Return [X, Y] of the center of cell containing provided text 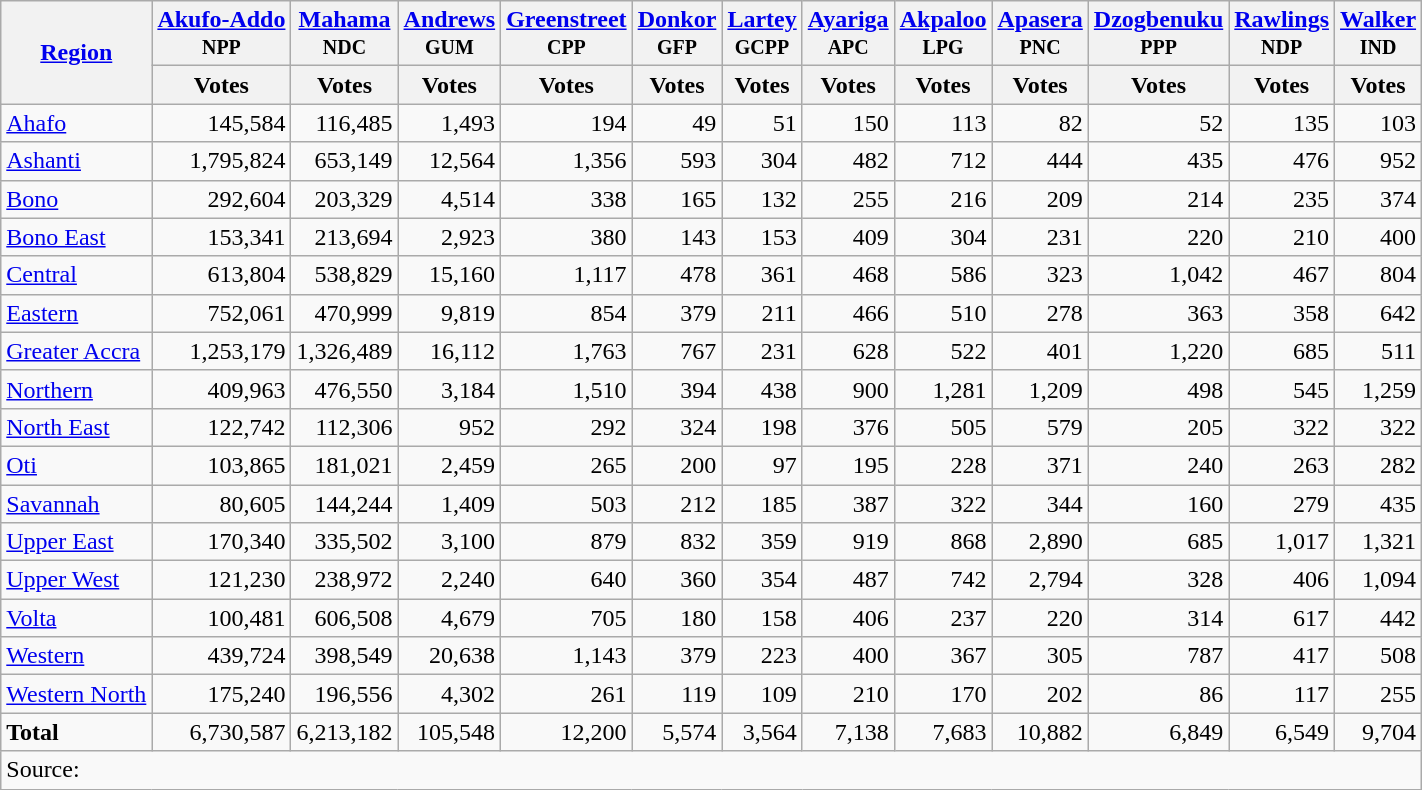
170 [943, 694]
417 [1282, 656]
767 [677, 351]
2,890 [1040, 542]
265 [566, 465]
361 [762, 275]
AndrewsGUM [450, 34]
Ashanti [76, 161]
20,638 [450, 656]
Western [76, 656]
467 [1282, 275]
586 [943, 275]
439,724 [222, 656]
1,281 [943, 389]
742 [943, 580]
Upper East [76, 542]
1,209 [1040, 389]
ApaseraPNC [1040, 34]
Savannah [76, 503]
804 [1378, 275]
82 [1040, 123]
214 [1158, 199]
263 [1282, 465]
387 [848, 503]
752,061 [222, 313]
354 [762, 580]
476,550 [344, 389]
1,094 [1378, 580]
North East [76, 427]
324 [677, 427]
1,321 [1378, 542]
444 [1040, 161]
196,556 [344, 694]
240 [1158, 465]
1,493 [450, 123]
442 [1378, 618]
117 [1282, 694]
579 [1040, 427]
202 [1040, 694]
122,742 [222, 427]
476 [1282, 161]
409 [848, 237]
Volta [76, 618]
1,795,824 [222, 161]
478 [677, 275]
238,972 [344, 580]
6,549 [1282, 732]
376 [848, 427]
1,409 [450, 503]
223 [762, 656]
832 [677, 542]
919 [848, 542]
15,160 [450, 275]
175,240 [222, 694]
642 [1378, 313]
394 [677, 389]
2,923 [450, 237]
Oti [76, 465]
181,021 [344, 465]
211 [762, 313]
358 [1282, 313]
470,999 [344, 313]
105,548 [450, 732]
Central [76, 275]
1,356 [566, 161]
Akufo-AddoNPP [222, 34]
Source: [712, 770]
109 [762, 694]
119 [677, 694]
1,763 [566, 351]
MahamaNDC [344, 34]
3,100 [450, 542]
640 [566, 580]
12,200 [566, 732]
1,017 [1282, 542]
1,259 [1378, 389]
468 [848, 275]
653,149 [344, 161]
344 [1040, 503]
398,549 [344, 656]
AkpalooLPG [943, 34]
1,326,489 [344, 351]
1,220 [1158, 351]
401 [1040, 351]
503 [566, 503]
Western North [76, 694]
LarteyGCPP [762, 34]
228 [943, 465]
335,502 [344, 542]
868 [943, 542]
80,605 [222, 503]
613,804 [222, 275]
9,704 [1378, 732]
195 [848, 465]
Total [76, 732]
705 [566, 618]
4,514 [450, 199]
10,882 [1040, 732]
97 [762, 465]
363 [1158, 313]
510 [943, 313]
103 [1378, 123]
212 [677, 503]
1,143 [566, 656]
103,865 [222, 465]
371 [1040, 465]
132 [762, 199]
606,508 [344, 618]
143 [677, 237]
237 [943, 618]
16,112 [450, 351]
203,329 [344, 199]
Eastern [76, 313]
6,213,182 [344, 732]
292 [566, 427]
466 [848, 313]
787 [1158, 656]
185 [762, 503]
235 [1282, 199]
52 [1158, 123]
438 [762, 389]
12,564 [450, 161]
150 [848, 123]
409,963 [222, 389]
AyarigaAPC [848, 34]
617 [1282, 618]
374 [1378, 199]
213,694 [344, 237]
511 [1378, 351]
GreenstreetCPP [566, 34]
160 [1158, 503]
359 [762, 542]
879 [566, 542]
170,340 [222, 542]
135 [1282, 123]
200 [677, 465]
7,138 [848, 732]
209 [1040, 199]
712 [943, 161]
DzogbenukuPPP [1158, 34]
Ahafo [76, 123]
158 [762, 618]
Region [76, 52]
261 [566, 694]
305 [1040, 656]
216 [943, 199]
205 [1158, 427]
1,117 [566, 275]
854 [566, 313]
RawlingsNDP [1282, 34]
165 [677, 199]
49 [677, 123]
100,481 [222, 618]
282 [1378, 465]
86 [1158, 694]
367 [943, 656]
538,829 [344, 275]
505 [943, 427]
113 [943, 123]
5,574 [677, 732]
2,459 [450, 465]
328 [1158, 580]
Northern [76, 389]
1,042 [1158, 275]
482 [848, 161]
9,819 [450, 313]
153,341 [222, 237]
338 [566, 199]
360 [677, 580]
323 [1040, 275]
3,564 [762, 732]
145,584 [222, 123]
522 [943, 351]
508 [1378, 656]
292,604 [222, 199]
144,244 [344, 503]
WalkerIND [1378, 34]
180 [677, 618]
545 [1282, 389]
1,253,179 [222, 351]
51 [762, 123]
112,306 [344, 427]
900 [848, 389]
278 [1040, 313]
279 [1282, 503]
4,679 [450, 618]
194 [566, 123]
487 [848, 580]
314 [1158, 618]
2,240 [450, 580]
498 [1158, 389]
2,794 [1040, 580]
1,510 [566, 389]
121,230 [222, 580]
593 [677, 161]
DonkorGFP [677, 34]
Upper West [76, 580]
Bono [76, 199]
Bono East [76, 237]
628 [848, 351]
153 [762, 237]
6,730,587 [222, 732]
3,184 [450, 389]
116,485 [344, 123]
4,302 [450, 694]
7,683 [943, 732]
380 [566, 237]
Greater Accra [76, 351]
6,849 [1158, 732]
198 [762, 427]
